Scan for the cell matching the given text and deliver its [X, Y] coordinate at center. 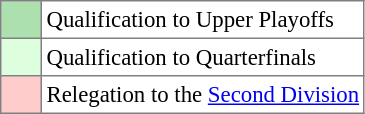
Qualification to Upper Playoffs [202, 20]
Qualification to Quarterfinals [202, 57]
Relegation to the Second Division [202, 95]
